Detect which cell encompasses the target text, then output its [X, Y] center coordinate. 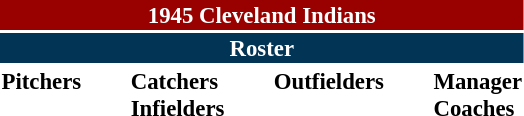
1945 Cleveland Indians [262, 15]
Roster [262, 48]
